Scan for the cell matching the given text and deliver its [X, Y] coordinate at center. 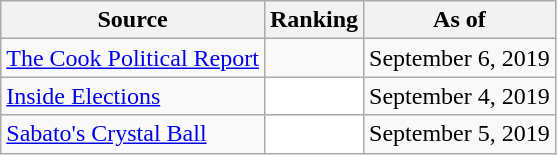
Inside Elections [133, 96]
September 6, 2019 [460, 58]
As of [460, 20]
September 4, 2019 [460, 96]
Source [133, 20]
The Cook Political Report [133, 58]
Sabato's Crystal Ball [133, 134]
September 5, 2019 [460, 134]
Ranking [314, 20]
